For the text-containing cell, return its midpoint in [X, Y] coordinate format. 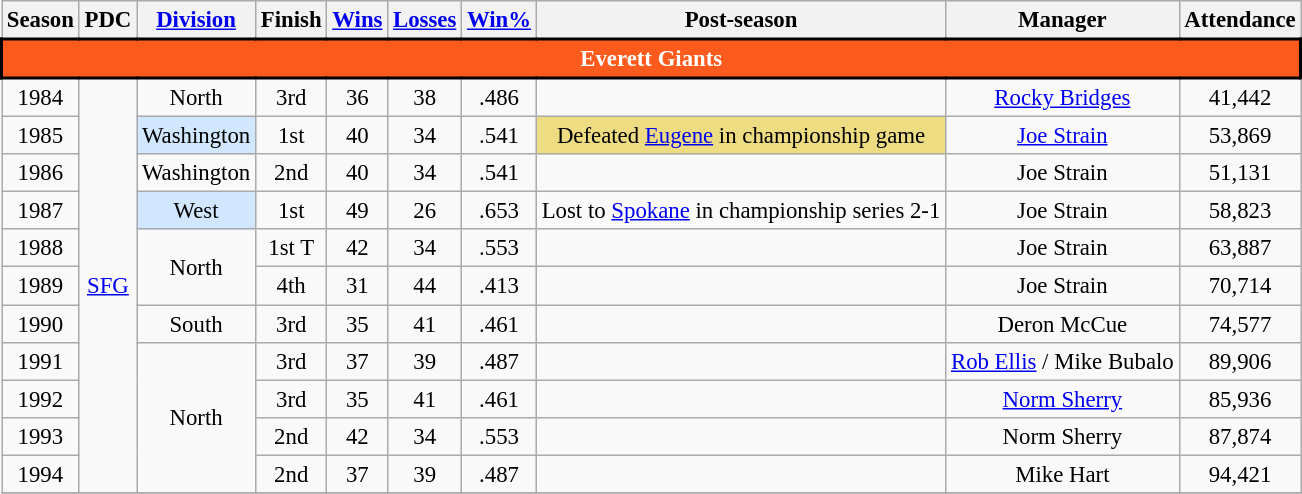
63,887 [1240, 249]
Manager [1062, 20]
Rob Ellis / Mike Bubalo [1062, 361]
Deron McCue [1062, 324]
89,906 [1240, 361]
Win% [500, 20]
1989 [41, 286]
Season [41, 20]
1984 [41, 97]
Defeated Eugene in championship game [740, 136]
4th [290, 286]
SFG [108, 285]
1988 [41, 249]
41,442 [1240, 97]
38 [425, 97]
36 [358, 97]
Attendance [1240, 20]
74,577 [1240, 324]
Lost to Spokane in championship series 2-1 [740, 211]
Everett Giants [652, 58]
Division [196, 20]
87,874 [1240, 436]
South [196, 324]
.653 [500, 211]
44 [425, 286]
1992 [41, 399]
Finish [290, 20]
51,131 [1240, 173]
1985 [41, 136]
53,869 [1240, 136]
31 [358, 286]
49 [358, 211]
Losses [425, 20]
58,823 [1240, 211]
.486 [500, 97]
85,936 [1240, 399]
PDC [108, 20]
.413 [500, 286]
94,421 [1240, 474]
26 [425, 211]
1986 [41, 173]
70,714 [1240, 286]
Mike Hart [1062, 474]
1993 [41, 436]
1994 [41, 474]
Wins [358, 20]
Post-season [740, 20]
1987 [41, 211]
1990 [41, 324]
1st T [290, 249]
Rocky Bridges [1062, 97]
West [196, 211]
1991 [41, 361]
